Return the (x, y) coordinate for the center point of the cell that contains the specified text.  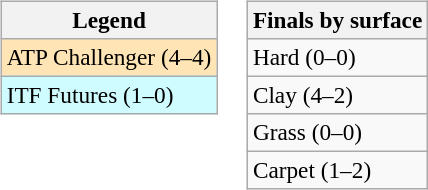
Finals by surface (337, 20)
ATP Challenger (4–4) (108, 57)
Legend (108, 20)
ITF Futures (1–0) (108, 95)
Grass (0–0) (337, 133)
Carpet (1–2) (337, 171)
Clay (4–2) (337, 95)
Hard (0–0) (337, 57)
